Provide the (x, y) coordinate of the cell's center where the given text is located.  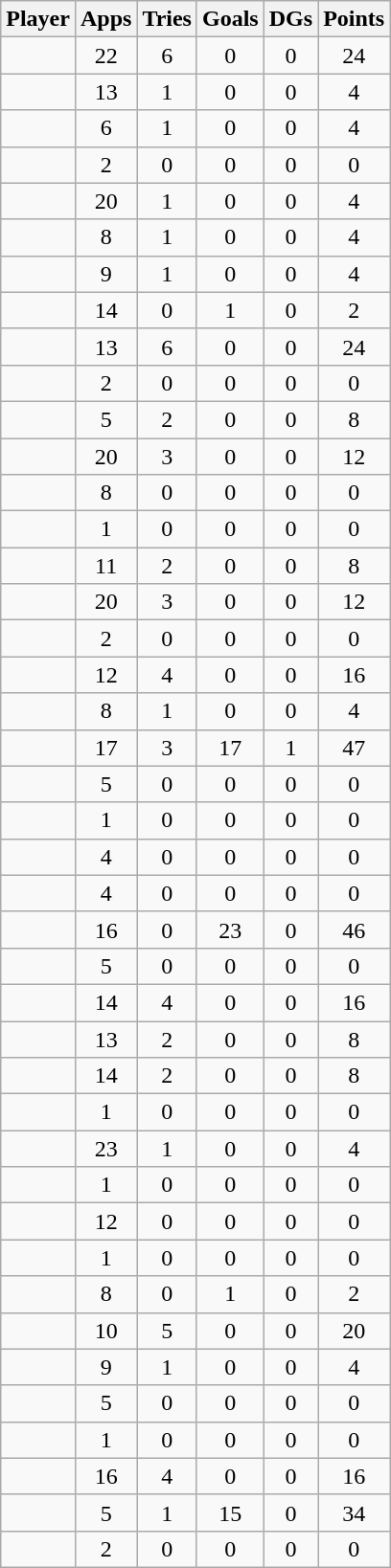
22 (105, 56)
DGs (290, 19)
15 (230, 1512)
Tries (167, 19)
Apps (105, 19)
Goals (230, 19)
34 (355, 1512)
11 (105, 566)
10 (105, 1331)
47 (355, 748)
Points (355, 19)
46 (355, 930)
Player (38, 19)
